Capture the cell that displays the provided text and extract its (x, y) central coordinate. 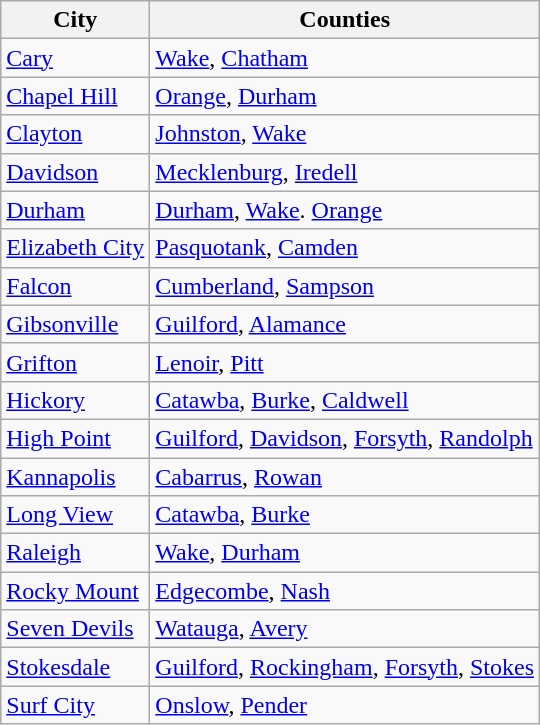
Falcon (76, 286)
Counties (345, 20)
Cary (76, 58)
Gibsonville (76, 324)
Kannapolis (76, 477)
Watauga, Avery (345, 629)
Durham (76, 210)
Raleigh (76, 553)
Edgecombe, Nash (345, 591)
Catawba, Burke (345, 515)
Surf City (76, 705)
Rocky Mount (76, 591)
Chapel Hill (76, 96)
Wake, Chatham (345, 58)
Wake, Durham (345, 553)
Davidson (76, 172)
Johnston, Wake (345, 134)
Seven Devils (76, 629)
Pasquotank, Camden (345, 248)
Catawba, Burke, Caldwell (345, 400)
Cumberland, Sampson (345, 286)
Lenoir, Pitt (345, 362)
Guilford, Davidson, Forsyth, Randolph (345, 438)
Onslow, Pender (345, 705)
Guilford, Alamance (345, 324)
Stokesdale (76, 667)
Long View (76, 515)
Cabarrus, Rowan (345, 477)
Hickory (76, 400)
Grifton (76, 362)
Orange, Durham (345, 96)
High Point (76, 438)
City (76, 20)
Mecklenburg, Iredell (345, 172)
Guilford, Rockingham, Forsyth, Stokes (345, 667)
Elizabeth City (76, 248)
Durham, Wake. Orange (345, 210)
Clayton (76, 134)
